Scan for the cell matching the given text and deliver its [x, y] coordinate at center. 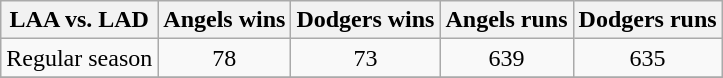
78 [224, 58]
Dodgers wins [366, 20]
73 [366, 58]
639 [506, 58]
635 [648, 58]
Regular season [80, 58]
Angels wins [224, 20]
LAA vs. LAD [80, 20]
Angels runs [506, 20]
Dodgers runs [648, 20]
